From the cell containing the given text, extract its center point as [X, Y] coordinate. 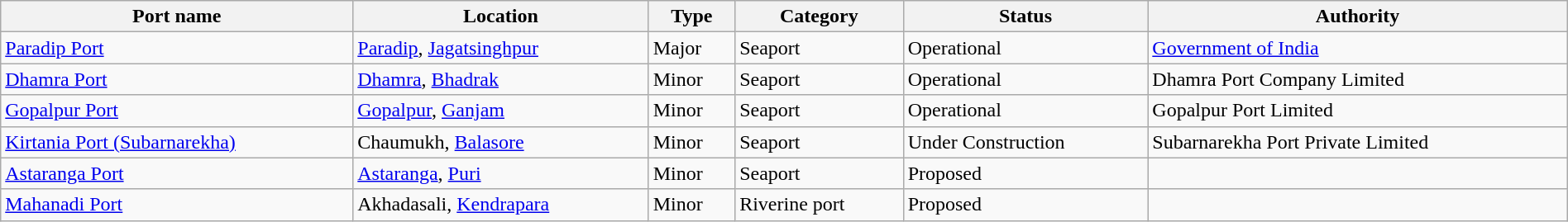
Authority [1358, 17]
Paradip, Jagatsinghpur [501, 48]
Location [501, 17]
Under Construction [1025, 142]
Gopalpur, Ganjam [501, 111]
Dhamra, Bhadrak [501, 79]
Astaranga Port [177, 173]
Gopalpur Port Limited [1358, 111]
Riverine port [820, 205]
Port name [177, 17]
Government of India [1358, 48]
Type [691, 17]
Gopalpur Port [177, 111]
Subarnarekha Port Private Limited [1358, 142]
Category [820, 17]
Chaumukh, Balasore [501, 142]
Status [1025, 17]
Paradip Port [177, 48]
Major [691, 48]
Mahanadi Port [177, 205]
Dhamra Port [177, 79]
Kirtania Port (Subarnarekha) [177, 142]
Astaranga, Puri [501, 173]
Akhadasali, Kendrapara [501, 205]
Dhamra Port Company Limited [1358, 79]
